Find where the given text appears and provide that cell's center as (X, Y) coordinate. 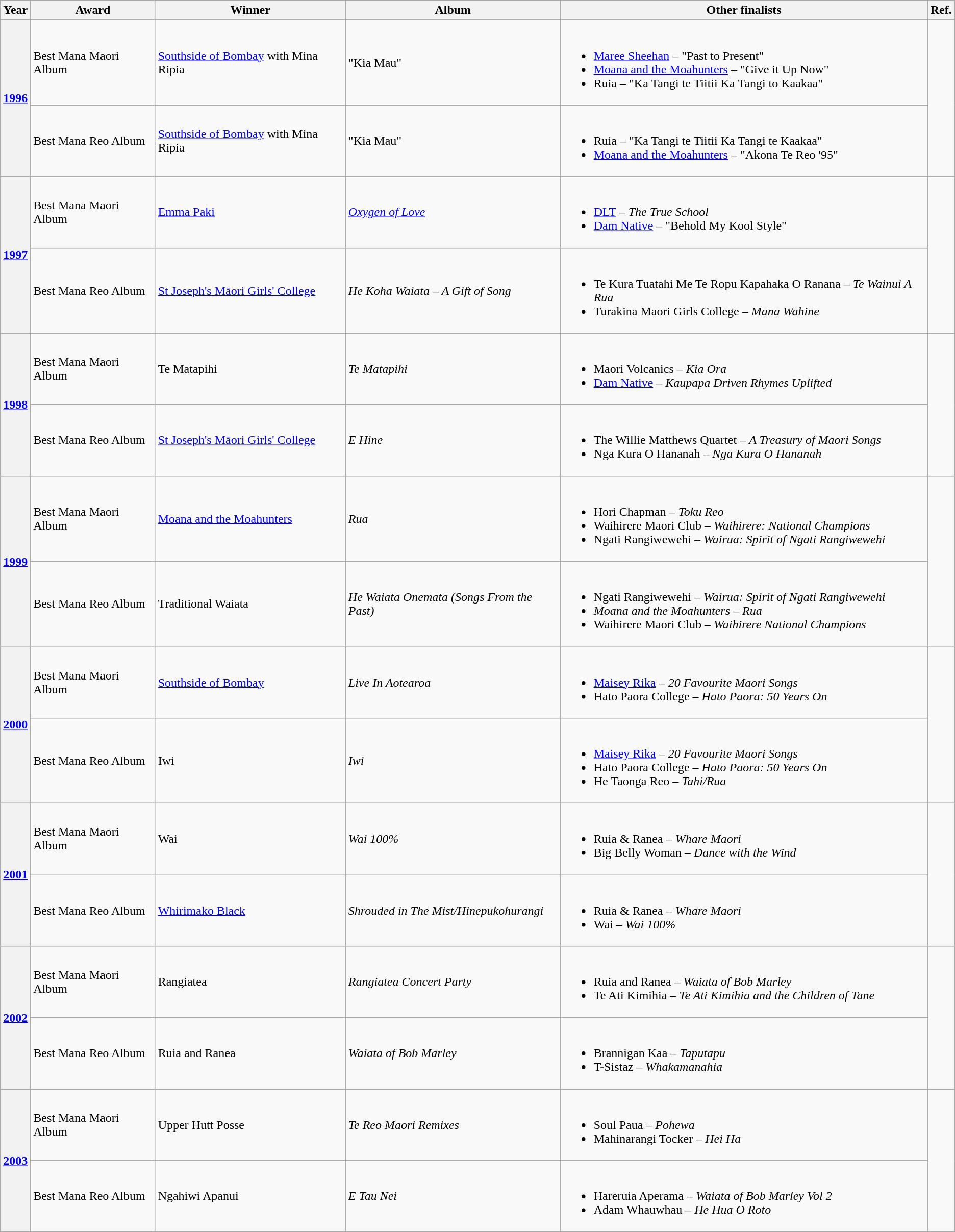
2001 (15, 874)
Waiata of Bob Marley (453, 1053)
Soul Paua – PohewaMahinarangi Tocker – Hei Ha (744, 1125)
Ngahiwi Apanui (250, 1196)
Brannigan Kaa – TaputapuT-Sistaz – Whakamanahia (744, 1053)
Oxygen of Love (453, 212)
Ruia and Ranea – Waiata of Bob MarleyTe Ati Kimihia – Te Ati Kimihia and the Children of Tane (744, 982)
1997 (15, 255)
Other finalists (744, 10)
He Koha Waiata – A Gift of Song (453, 291)
2000 (15, 724)
Winner (250, 10)
Maori Volcanics – Kia OraDam Native – Kaupapa Driven Rhymes Uplifted (744, 369)
Upper Hutt Posse (250, 1125)
Ruia – "Ka Tangi te Tiitii Ka Tangi te Kaakaa"Moana and the Moahunters – "Akona Te Reo '95" (744, 141)
Shrouded in The Mist/Hinepukohurangi (453, 910)
Maree Sheehan – "Past to Present"Moana and the Moahunters – "Give it Up Now"Ruia – "Ka Tangi te Tiitii Ka Tangi to Kaakaa" (744, 62)
E Hine (453, 440)
Live In Aotearoa (453, 682)
Maisey Rika – 20 Favourite Maori SongsHato Paora College – Hato Paora: 50 Years OnHe Taonga Reo – Tahi/Rua (744, 760)
DLT – The True SchoolDam Native – "Behold My Kool Style" (744, 212)
Rangiatea Concert Party (453, 982)
Hareruia Aperama – Waiata of Bob Marley Vol 2Adam Whauwhau – He Hua O Roto (744, 1196)
Wai 100% (453, 839)
He Waiata Onemata (Songs From the Past) (453, 604)
2003 (15, 1161)
Album (453, 10)
1999 (15, 561)
Whirimako Black (250, 910)
Wai (250, 839)
2002 (15, 1018)
Ruia & Ranea – Whare MaoriBig Belly Woman – Dance with the Wind (744, 839)
Te Reo Maori Remixes (453, 1125)
Award (93, 10)
1996 (15, 98)
Traditional Waiata (250, 604)
E Tau Nei (453, 1196)
The Willie Matthews Quartet – A Treasury of Maori SongsNga Kura O Hananah – Nga Kura O Hananah (744, 440)
1998 (15, 405)
Maisey Rika – 20 Favourite Maori SongsHato Paora College – Hato Paora: 50 Years On (744, 682)
Emma Paki (250, 212)
Ngati Rangiwewehi – Wairua: Spirit of Ngati RangiwewehiMoana and the Moahunters – RuaWaihirere Maori Club – Waihirere National Champions (744, 604)
Moana and the Moahunters (250, 518)
Rua (453, 518)
Ref. (941, 10)
Te Kura Tuatahi Me Te Ropu Kapahaka O Ranana – Te Wainui A RuaTurakina Maori Girls College – Mana Wahine (744, 291)
Southside of Bombay (250, 682)
Hori Chapman – Toku ReoWaihirere Maori Club – Waihirere: National ChampionsNgati Rangiwewehi – Wairua: Spirit of Ngati Rangiwewehi (744, 518)
Ruia & Ranea – Whare MaoriWai – Wai 100% (744, 910)
Year (15, 10)
Rangiatea (250, 982)
Ruia and Ranea (250, 1053)
